Pinpoint the cell where the given text exists, returning its [X, Y] midpoint coordinate. 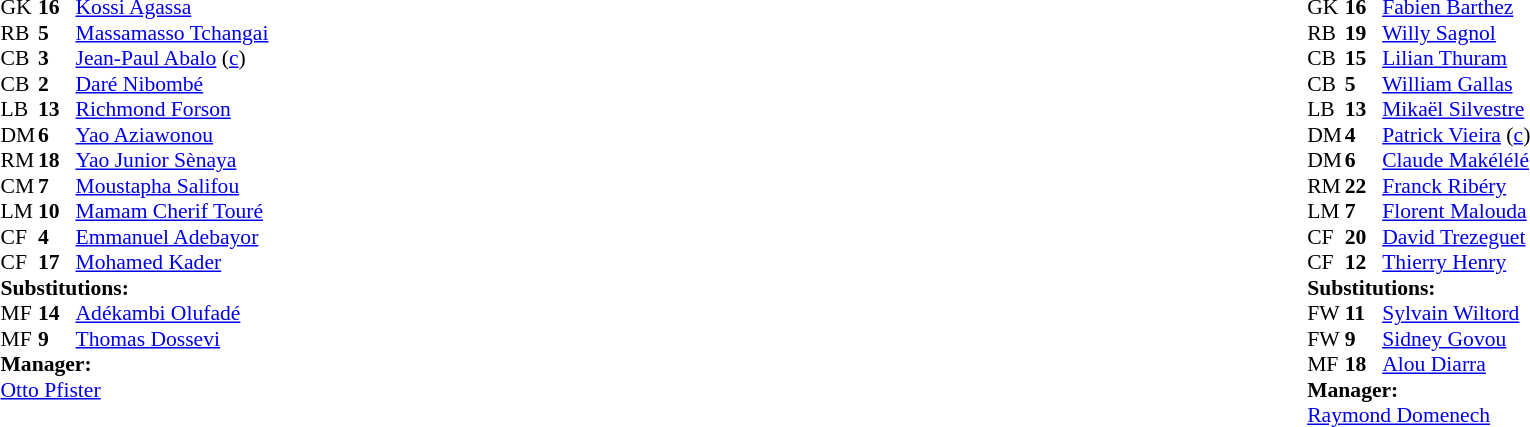
Massamasso Tchangai [172, 33]
Alou Diarra [1456, 365]
Adékambi Olufadé [172, 313]
11 [1364, 313]
Franck Ribéry [1456, 186]
Jean-Paul Abalo (c) [172, 59]
20 [1364, 237]
Yao Aziawonou [172, 135]
David Trezeguet [1456, 237]
Moustapha Salifou [172, 186]
Patrick Vieira (c) [1456, 135]
Yao Junior Sènaya [172, 161]
15 [1364, 59]
Mamam Cherif Touré [172, 211]
3 [57, 59]
19 [1364, 33]
CM [19, 186]
Lilian Thuram [1456, 59]
12 [1364, 263]
Thomas Dossevi [172, 339]
Thierry Henry [1456, 263]
Otto Pfister [134, 390]
William Gallas [1456, 84]
2 [57, 84]
Sylvain Wiltord [1456, 313]
Sidney Govou [1456, 339]
10 [57, 211]
17 [57, 263]
Emmanuel Adebayor [172, 237]
Claude Makélélé [1456, 161]
Richmond Forson [172, 109]
14 [57, 313]
Mohamed Kader [172, 263]
22 [1364, 186]
Daré Nibombé [172, 84]
Mikaël Silvestre [1456, 109]
Florent Malouda [1456, 211]
Willy Sagnol [1456, 33]
